From the cell containing the given text, extract its center point as (x, y) coordinate. 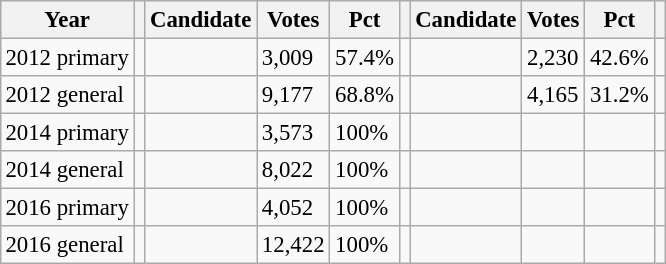
12,422 (294, 245)
9,177 (294, 95)
8,022 (294, 170)
Year (67, 20)
2014 general (67, 170)
2,230 (554, 57)
2012 general (67, 95)
2014 primary (67, 133)
4,052 (294, 208)
42.6% (620, 57)
3,009 (294, 57)
2016 general (67, 245)
68.8% (364, 95)
57.4% (364, 57)
2012 primary (67, 57)
2016 primary (67, 208)
4,165 (554, 95)
3,573 (294, 133)
31.2% (620, 95)
